Pinpoint the cell where the given text exists, returning its [x, y] midpoint coordinate. 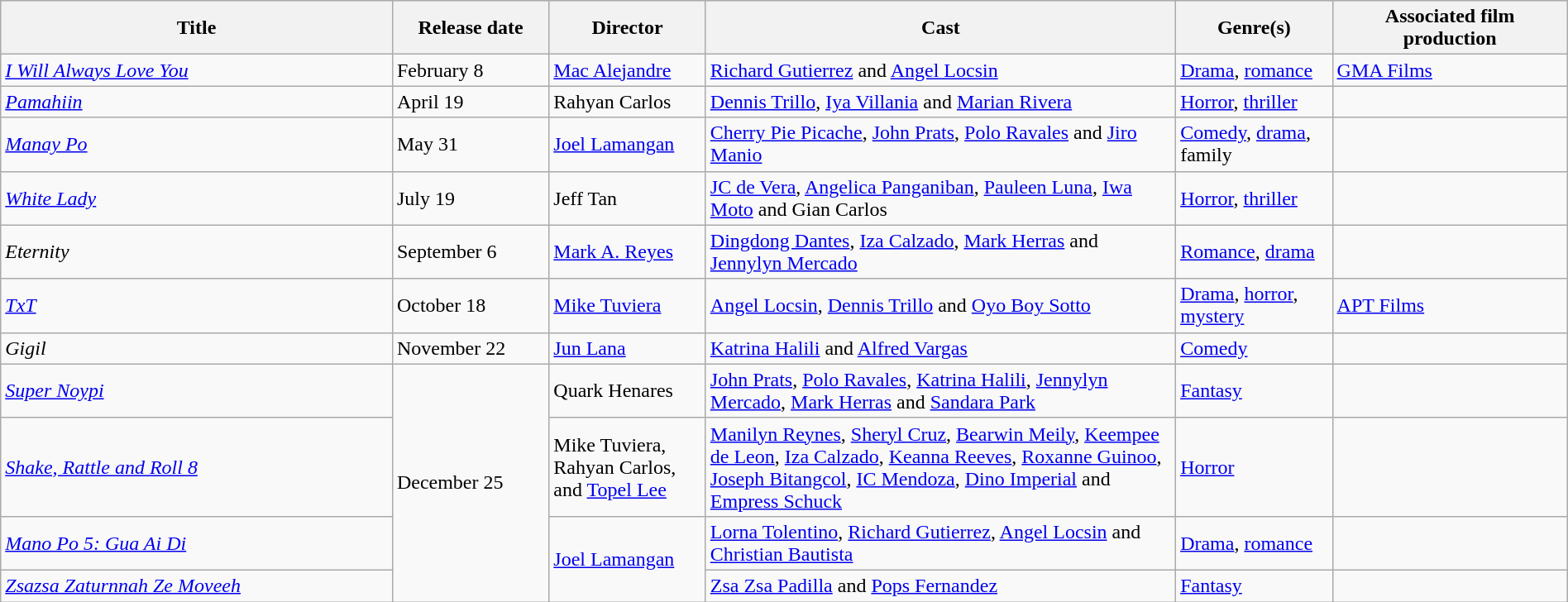
Director [627, 28]
GMA Films [1450, 70]
John Prats, Polo Ravales, Katrina Halili, Jennylyn Mercado, Mark Herras and Sandara Park [940, 390]
Mano Po 5: Gua Ai Di [197, 542]
Dennis Trillo, Iya Villania and Marian Rivera [940, 102]
I Will Always Love You [197, 70]
Cast [940, 28]
Gigil [197, 348]
Super Noypi [197, 390]
Angel Locsin, Dennis Trillo and Oyo Boy Sotto [940, 306]
TxT [197, 306]
December 25 [470, 483]
July 19 [470, 198]
February 8 [470, 70]
Mark A. Reyes [627, 251]
May 31 [470, 144]
Shake, Rattle and Roll 8 [197, 466]
Katrina Halili and Alfred Vargas [940, 348]
Quark Henares [627, 390]
Manay Po [197, 144]
September 6 [470, 251]
Release date [470, 28]
Title [197, 28]
Comedy [1254, 348]
Eternity [197, 251]
November 22 [470, 348]
Zsa Zsa Padilla and Pops Fernandez [940, 585]
Zsazsa Zaturnnah Ze Moveeh [197, 585]
Pamahiin [197, 102]
Associated film production [1450, 28]
Lorna Tolentino, Richard Gutierrez, Angel Locsin and Christian Bautista [940, 542]
JC de Vera, Angelica Panganiban, Pauleen Luna, Iwa Moto and Gian Carlos [940, 198]
Mac Alejandre [627, 70]
Romance, drama [1254, 251]
Comedy, drama, family [1254, 144]
October 18 [470, 306]
Genre(s) [1254, 28]
Mike Tuviera [627, 306]
White Lady [197, 198]
Jeff Tan [627, 198]
Cherry Pie Picache, John Prats, Polo Ravales and Jiro Manio [940, 144]
Richard Gutierrez and Angel Locsin [940, 70]
APT Films [1450, 306]
April 19 [470, 102]
Jun Lana [627, 348]
Drama, horror, mystery [1254, 306]
Horror [1254, 466]
Rahyan Carlos [627, 102]
Mike Tuviera, Rahyan Carlos, and Topel Lee [627, 466]
Dingdong Dantes, Iza Calzado, Mark Herras and Jennylyn Mercado [940, 251]
